Capture the cell that displays the provided text and extract its [x, y] central coordinate. 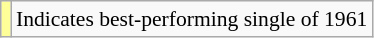
Indicates best-performing single of 1961 [192, 19]
